Return (X, Y) of the center of cell containing provided text 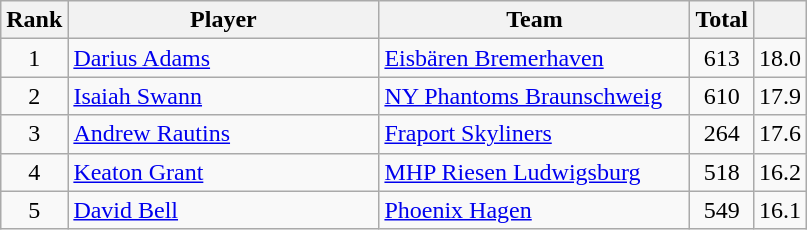
Keaton Grant (224, 172)
5 (34, 210)
16.1 (780, 210)
613 (722, 58)
Player (224, 20)
518 (722, 172)
NY Phantoms Braunschweig (534, 96)
Darius Adams (224, 58)
Eisbären Bremerhaven (534, 58)
MHP Riesen Ludwigsburg (534, 172)
4 (34, 172)
264 (722, 134)
18.0 (780, 58)
549 (722, 210)
16.2 (780, 172)
Rank (34, 20)
17.9 (780, 96)
3 (34, 134)
Isaiah Swann (224, 96)
Fraport Skyliners (534, 134)
610 (722, 96)
Andrew Rautins (224, 134)
Team (534, 20)
2 (34, 96)
David Bell (224, 210)
1 (34, 58)
17.6 (780, 134)
Phoenix Hagen (534, 210)
Total (722, 20)
